Return the (X, Y) coordinate for the center point of the cell that contains the specified text.  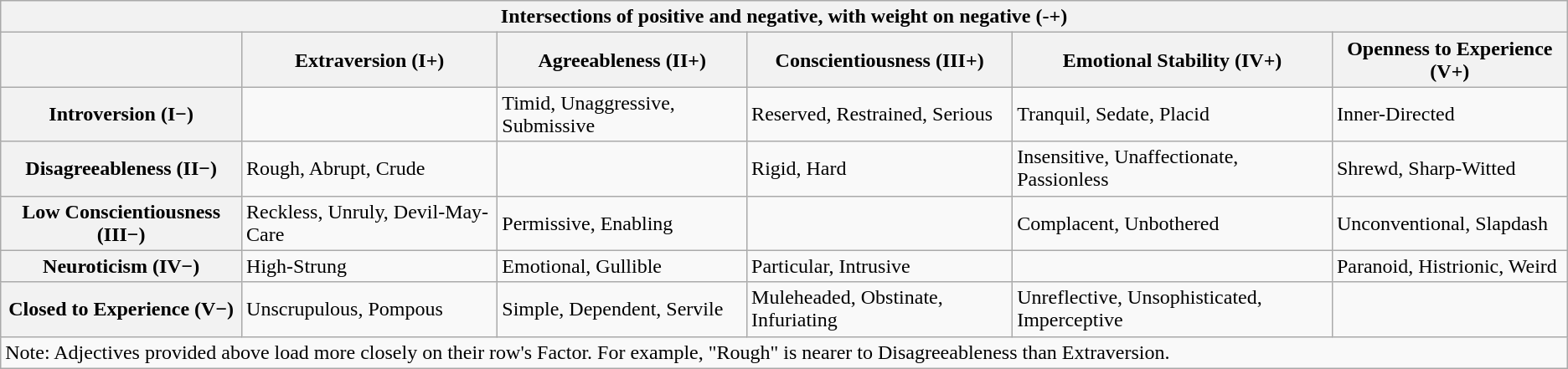
Conscientiousness (III+) (879, 60)
Muleheaded, Obstinate, Infuriating (879, 310)
Intersections of positive and negative, with weight on negative (-+) (784, 17)
Reckless, Unruly, Devil-May-Care (370, 223)
Unreflective, Unsophisticated, Imperceptive (1173, 310)
Permissive, Enabling (622, 223)
Paranoid, Histrionic, Weird (1449, 266)
Rough, Abrupt, Crude (370, 169)
Closed to Experience (V−) (121, 310)
Emotional, Gullible (622, 266)
Unscrupulous, Pompous (370, 310)
Low Conscientiousness (III−) (121, 223)
Note: Adjectives provided above load more closely on their row's Factor. For example, "Rough" is nearer to Disagreeableness than Extraversion. (784, 352)
Disagreeableness (II−) (121, 169)
Complacent, Unbothered (1173, 223)
Rigid, Hard (879, 169)
High-Strung (370, 266)
Tranquil, Sedate, Placid (1173, 114)
Neuroticism (IV−) (121, 266)
Inner-Directed (1449, 114)
Simple, Dependent, Servile (622, 310)
Insensitive, Unaffectionate, Passionless (1173, 169)
Particular, Intrusive (879, 266)
Shrewd, Sharp-Witted (1449, 169)
Unconventional, Slapdash (1449, 223)
Emotional Stability (IV+) (1173, 60)
Timid, Unaggressive, Submissive (622, 114)
Openness to Experience (V+) (1449, 60)
Reserved, Restrained, Serious (879, 114)
Extraversion (I+) (370, 60)
Agreeableness (II+) (622, 60)
Introversion (I−) (121, 114)
